Scan for the cell matching the given text and deliver its (X, Y) coordinate at center. 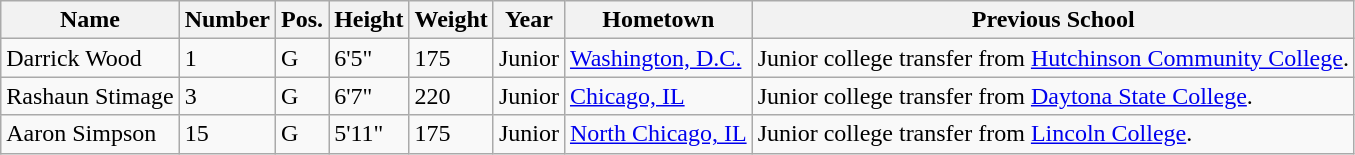
Weight (451, 20)
Darrick Wood (90, 58)
Junior college transfer from Hutchinson Community College. (1053, 58)
1 (227, 58)
Number (227, 20)
Pos. (302, 20)
Previous School (1053, 20)
5'11" (369, 134)
Height (369, 20)
Hometown (658, 20)
6'7" (369, 96)
Junior college transfer from Lincoln College. (1053, 134)
Year (528, 20)
3 (227, 96)
Rashaun Stimage (90, 96)
Washington, D.C. (658, 58)
Chicago, IL (658, 96)
Name (90, 20)
North Chicago, IL (658, 134)
15 (227, 134)
Aaron Simpson (90, 134)
6'5" (369, 58)
220 (451, 96)
Junior college transfer from Daytona State College. (1053, 96)
